Detect which cell encompasses the target text, then output its [X, Y] center coordinate. 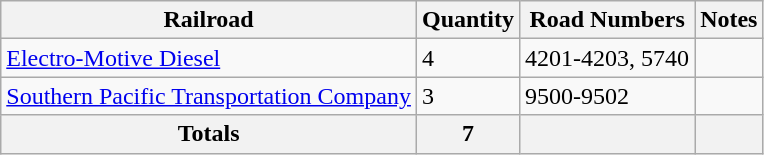
Southern Pacific Transportation Company [209, 96]
3 [468, 96]
Electro-Motive Diesel [209, 58]
Totals [209, 134]
9500-9502 [608, 96]
Railroad [209, 20]
4201-4203, 5740 [608, 58]
Quantity [468, 20]
Notes [729, 20]
4 [468, 58]
7 [468, 134]
Road Numbers [608, 20]
